For the text-containing cell, return its midpoint in (X, Y) coordinate format. 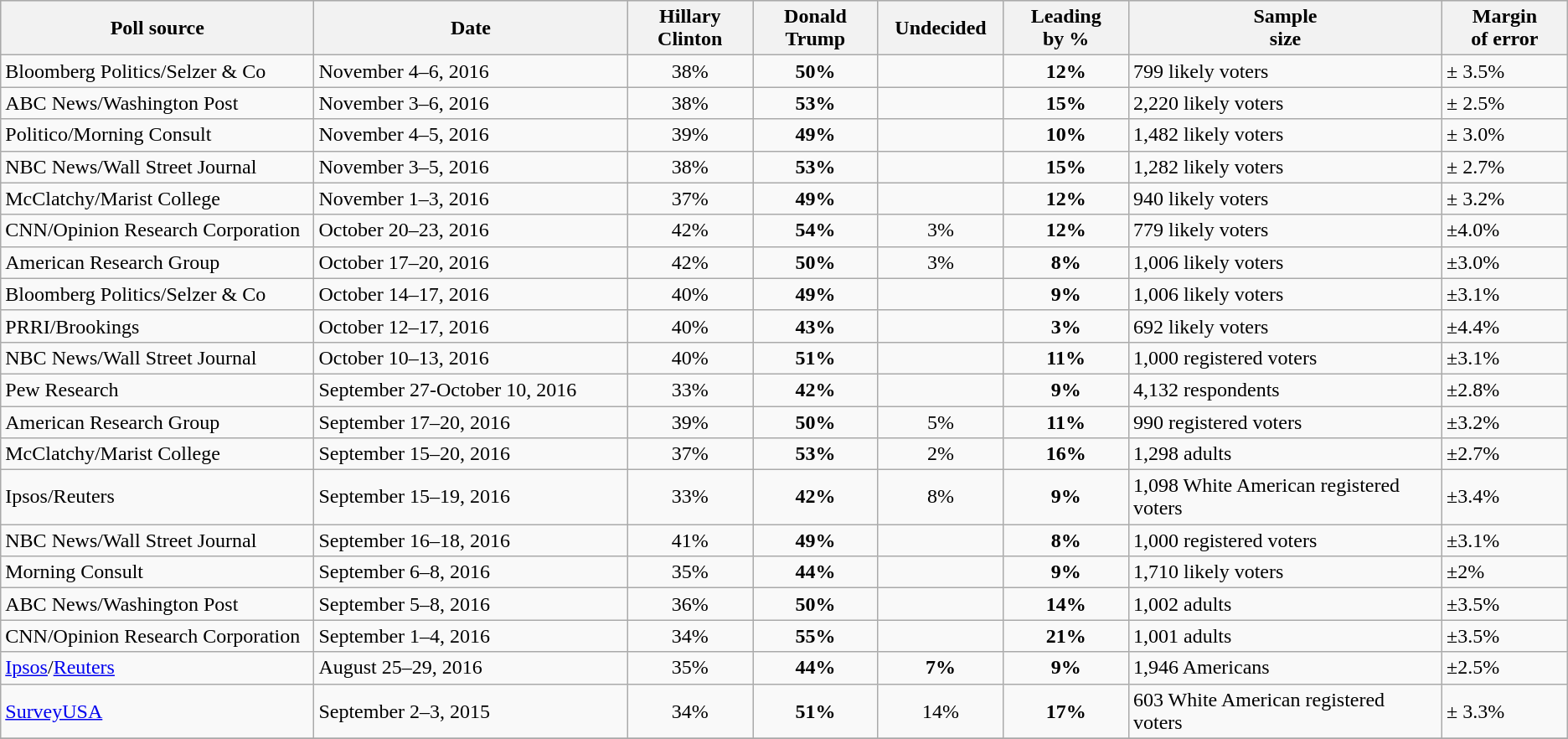
1,098 White American registered voters (1285, 498)
September 17–20, 2016 (471, 421)
September 6–8, 2016 (471, 572)
779 likely voters (1285, 230)
1,001 adults (1285, 636)
1,482 likely voters (1285, 135)
± 2.5% (1505, 103)
Marginof error (1505, 28)
±2.7% (1505, 454)
October 17–20, 2016 (471, 262)
Politico/Morning Consult (157, 135)
55% (816, 636)
2% (941, 454)
Hillary Clinton (690, 28)
September 2–3, 2015 (471, 711)
± 3.0% (1505, 135)
36% (690, 604)
±4.4% (1505, 326)
54% (816, 230)
± 3.5% (1505, 71)
Morning Consult (157, 572)
±3.4% (1505, 498)
±3.0% (1505, 262)
November 3–5, 2016 (471, 167)
SurveyUSA (157, 711)
41% (690, 540)
October 20–23, 2016 (471, 230)
±4.0% (1505, 230)
±2% (1505, 572)
± 3.3% (1505, 711)
November 4–5, 2016 (471, 135)
September 15–19, 2016 (471, 498)
21% (1066, 636)
September 15–20, 2016 (471, 454)
September 5–8, 2016 (471, 604)
940 likely voters (1285, 199)
Samplesize (1285, 28)
603 White American registered voters (1285, 711)
2,220 likely voters (1285, 103)
Donald Trump (816, 28)
990 registered voters (1285, 421)
1,002 adults (1285, 604)
17% (1066, 711)
November 3–6, 2016 (471, 103)
5% (941, 421)
Leadingby % (1066, 28)
1,946 Americans (1285, 668)
Pew Research (157, 390)
± 2.7% (1505, 167)
September 16–18, 2016 (471, 540)
± 3.2% (1505, 199)
±2.5% (1505, 668)
799 likely voters (1285, 71)
Poll source (157, 28)
Undecided (941, 28)
September 1–4, 2016 (471, 636)
October 12–17, 2016 (471, 326)
4,132 respondents (1285, 390)
1,282 likely voters (1285, 167)
10% (1066, 135)
November 4–6, 2016 (471, 71)
PRRI/Brookings (157, 326)
September 27-October 10, 2016 (471, 390)
November 1–3, 2016 (471, 199)
August 25–29, 2016 (471, 668)
1,298 adults (1285, 454)
October 14–17, 2016 (471, 294)
Date (471, 28)
October 10–13, 2016 (471, 358)
16% (1066, 454)
±3.2% (1505, 421)
7% (941, 668)
±2.8% (1505, 390)
43% (816, 326)
692 likely voters (1285, 326)
1,710 likely voters (1285, 572)
